Identify which cell holds the provided text, then report its [X, Y] central coordinate. 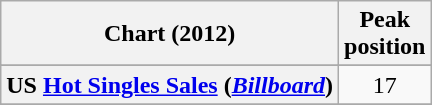
17 [385, 85]
Chart (2012) [170, 34]
Peakposition [385, 34]
US Hot Singles Sales (Billboard) [170, 85]
